Find where the given text appears and provide that cell's center as [x, y] coordinate. 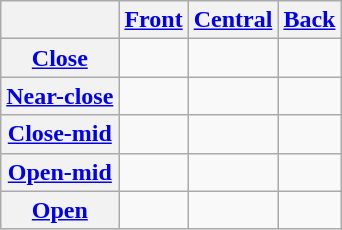
Open [60, 210]
Open-mid [60, 172]
Central [233, 20]
Close [60, 58]
Near-close [60, 96]
Front [154, 20]
Close-mid [60, 134]
Back [310, 20]
